Return the (x, y) coordinate for the center point of the cell that contains the specified text.  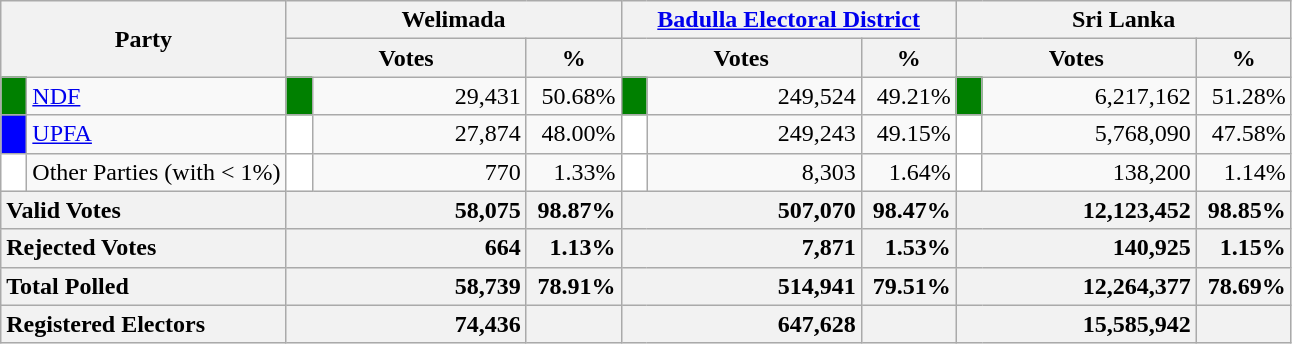
12,264,377 (1076, 286)
58,075 (406, 210)
12,123,452 (1076, 210)
Welimada (454, 20)
51.28% (1244, 96)
Party (144, 39)
29,431 (419, 96)
78.91% (574, 286)
1.13% (574, 248)
27,874 (419, 134)
140,925 (1076, 248)
647,628 (741, 324)
79.51% (908, 286)
514,941 (741, 286)
Total Polled (144, 286)
74,436 (406, 324)
249,243 (754, 134)
58,739 (406, 286)
507,070 (741, 210)
98.87% (574, 210)
138,200 (1089, 172)
Other Parties (with < 1%) (156, 172)
8,303 (754, 172)
6,217,162 (1089, 96)
98.47% (908, 210)
1.33% (574, 172)
1.14% (1244, 172)
Badulla Electoral District (788, 20)
48.00% (574, 134)
Sri Lanka (1124, 20)
98.85% (1244, 210)
Registered Electors (144, 324)
50.68% (574, 96)
47.58% (1244, 134)
249,524 (754, 96)
664 (406, 248)
NDF (156, 96)
49.15% (908, 134)
15,585,942 (1076, 324)
Valid Votes (144, 210)
Rejected Votes (144, 248)
770 (419, 172)
1.15% (1244, 248)
UPFA (156, 134)
78.69% (1244, 286)
1.64% (908, 172)
5,768,090 (1089, 134)
7,871 (741, 248)
1.53% (908, 248)
49.21% (908, 96)
